Return the (X, Y) coordinate for the center point of the cell that contains the specified text.  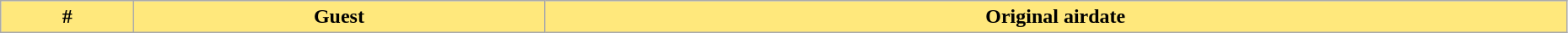
Original airdate (1055, 17)
Guest (339, 17)
# (67, 17)
